Scan for the cell matching the given text and deliver its (x, y) coordinate at center. 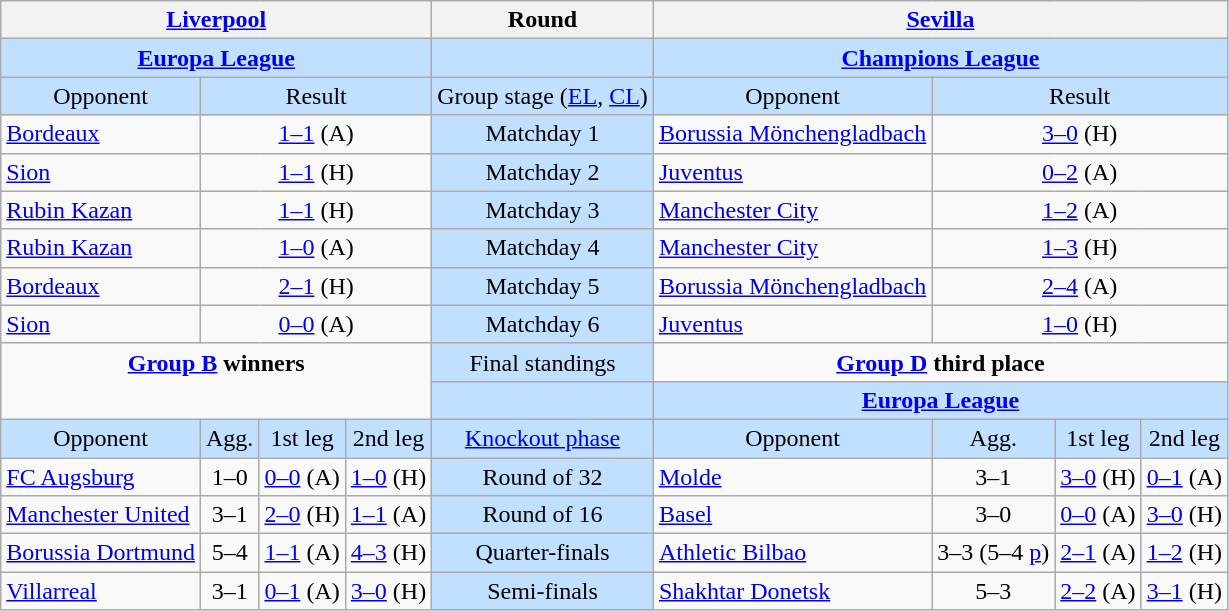
Basel (792, 515)
4–3 (H) (388, 553)
Borussia Dortmund (101, 553)
Round of 32 (543, 477)
Round (543, 20)
Semi-finals (543, 591)
Villarreal (101, 591)
Matchday 5 (543, 286)
3–1 (H) (1184, 591)
3–3 (5–4 p) (994, 553)
Group stage (EL, CL) (543, 96)
0–2 (A) (1080, 172)
Sevilla (940, 20)
1–2 (H) (1184, 553)
FC Augsburg (101, 477)
1–0 (A) (316, 248)
Group D third place (940, 362)
Matchday 6 (543, 324)
5–3 (994, 591)
Champions League (940, 58)
Athletic Bilbao (792, 553)
Round of 16 (543, 515)
Matchday 4 (543, 248)
3–0 (994, 515)
Molde (792, 477)
Quarter-finals (543, 553)
Liverpool (216, 20)
Matchday 1 (543, 134)
2–2 (A) (1098, 591)
1–0 (229, 477)
Knockout phase (543, 438)
Group B winners (216, 381)
Manchester United (101, 515)
2–0 (H) (302, 515)
Matchday 3 (543, 210)
Final standings (543, 362)
2–4 (A) (1080, 286)
Shakhtar Donetsk (792, 591)
2–1 (H) (316, 286)
Matchday 2 (543, 172)
2–1 (A) (1098, 553)
1–3 (H) (1080, 248)
5–4 (229, 553)
1–2 (A) (1080, 210)
